Output the [X, Y] coordinate of the center of the cell containing the given text.  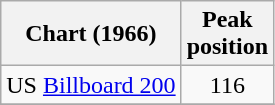
Peakposition [227, 34]
116 [227, 85]
US Billboard 200 [91, 85]
Chart (1966) [91, 34]
